Provide the [X, Y] coordinate of the cell's center where the given text is located.  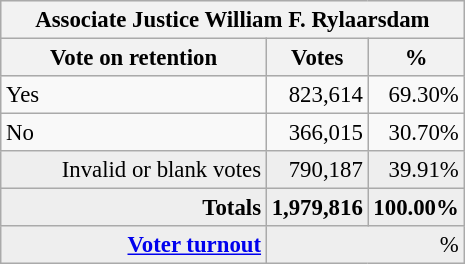
No [134, 133]
1,979,816 [317, 208]
Totals [134, 208]
69.30% [416, 95]
30.70% [416, 133]
Voter turnout [134, 245]
Votes [317, 58]
Invalid or blank votes [134, 170]
366,015 [317, 133]
Yes [134, 95]
790,187 [317, 170]
39.91% [416, 170]
823,614 [317, 95]
Vote on retention [134, 58]
100.00% [416, 208]
Associate Justice William F. Rylaarsdam [232, 20]
